For the text-containing cell, return its midpoint in [X, Y] coordinate format. 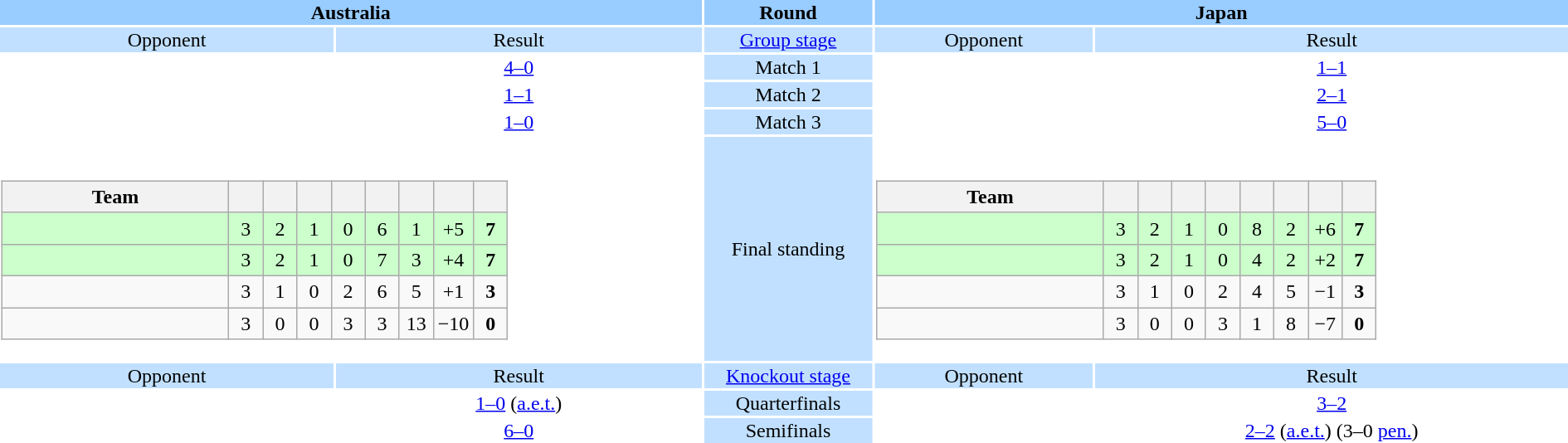
Australia [351, 12]
−7 [1326, 323]
Group stage [788, 40]
Knockout stage [788, 376]
6–0 [519, 431]
+5 [453, 228]
+2 [1326, 260]
Team 3 2 1 0 8 2 +6 7 3 2 1 0 4 2 +2 7 3 1 0 2 4 5 −1 3 3 0 0 3 1 8 −7 0 [1221, 249]
Quarterfinals [788, 403]
3–2 [1332, 403]
+4 [453, 260]
Semifinals [788, 431]
13 [416, 323]
+6 [1326, 228]
Japan [1221, 12]
−1 [1326, 291]
Team 3 2 1 0 6 1 +5 7 3 2 1 0 7 3 +4 7 3 1 0 2 6 5 +1 3 3 0 0 3 3 13 −10 0 [351, 249]
Match 1 [788, 67]
Match 3 [788, 122]
Round [788, 12]
−10 [453, 323]
+1 [453, 291]
4–0 [519, 67]
Final standing [788, 249]
1–0 [519, 122]
2–1 [1332, 95]
2–2 (a.e.t.) (3–0 pen.) [1332, 431]
1–0 (a.e.t.) [519, 403]
5–0 [1332, 122]
Match 2 [788, 95]
